Locate the cell with the specified text and output its (X, Y) center coordinate. 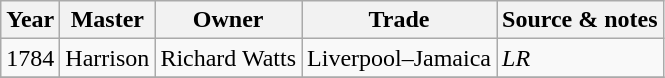
Year (30, 20)
Harrison (108, 58)
LR (580, 58)
Liverpool–Jamaica (400, 58)
Richard Watts (228, 58)
Trade (400, 20)
Master (108, 20)
Owner (228, 20)
Source & notes (580, 20)
1784 (30, 58)
